Pinpoint the cell where the given text exists, returning its (X, Y) midpoint coordinate. 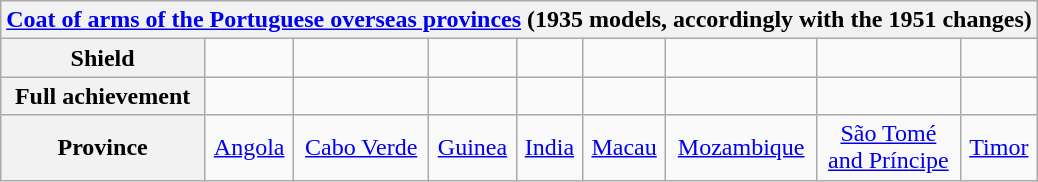
Angola (248, 148)
Mozambique (742, 148)
São Toméand Príncipe (888, 148)
Guinea (473, 148)
Full achievement (103, 96)
Coat of arms of the Portuguese overseas provinces (1935 models, accordingly with the 1951 changes) (520, 20)
India (549, 148)
Shield (103, 58)
Province (103, 148)
Cabo Verde (362, 148)
Macau (624, 148)
Timor (998, 148)
